Return [x, y] of the center of cell containing provided text 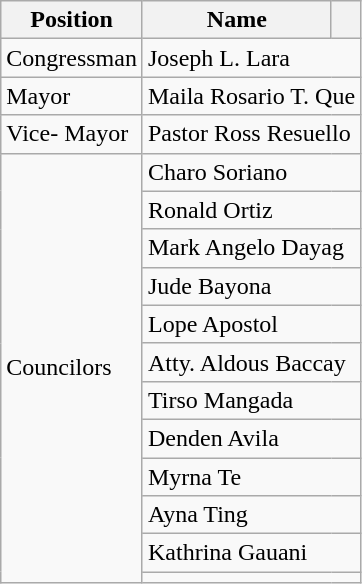
Councilors [72, 368]
Congressman [72, 58]
Maila Rosario T. Que [251, 96]
Lope Apostol [251, 324]
Denden Avila [251, 438]
Ronald Ortiz [251, 210]
Atty. Aldous Baccay [251, 362]
Charo Soriano [251, 172]
Name [236, 20]
Kathrina Gauani [251, 553]
Myrna Te [251, 477]
Joseph L. Lara [251, 58]
Position [72, 20]
Mayor [72, 96]
Ayna Ting [251, 515]
Jude Bayona [251, 286]
Vice- Mayor [72, 134]
Tirso Mangada [251, 400]
Mark Angelo Dayag [251, 248]
Pastor Ross Resuello [251, 134]
